Scan for the cell matching the given text and deliver its (x, y) coordinate at center. 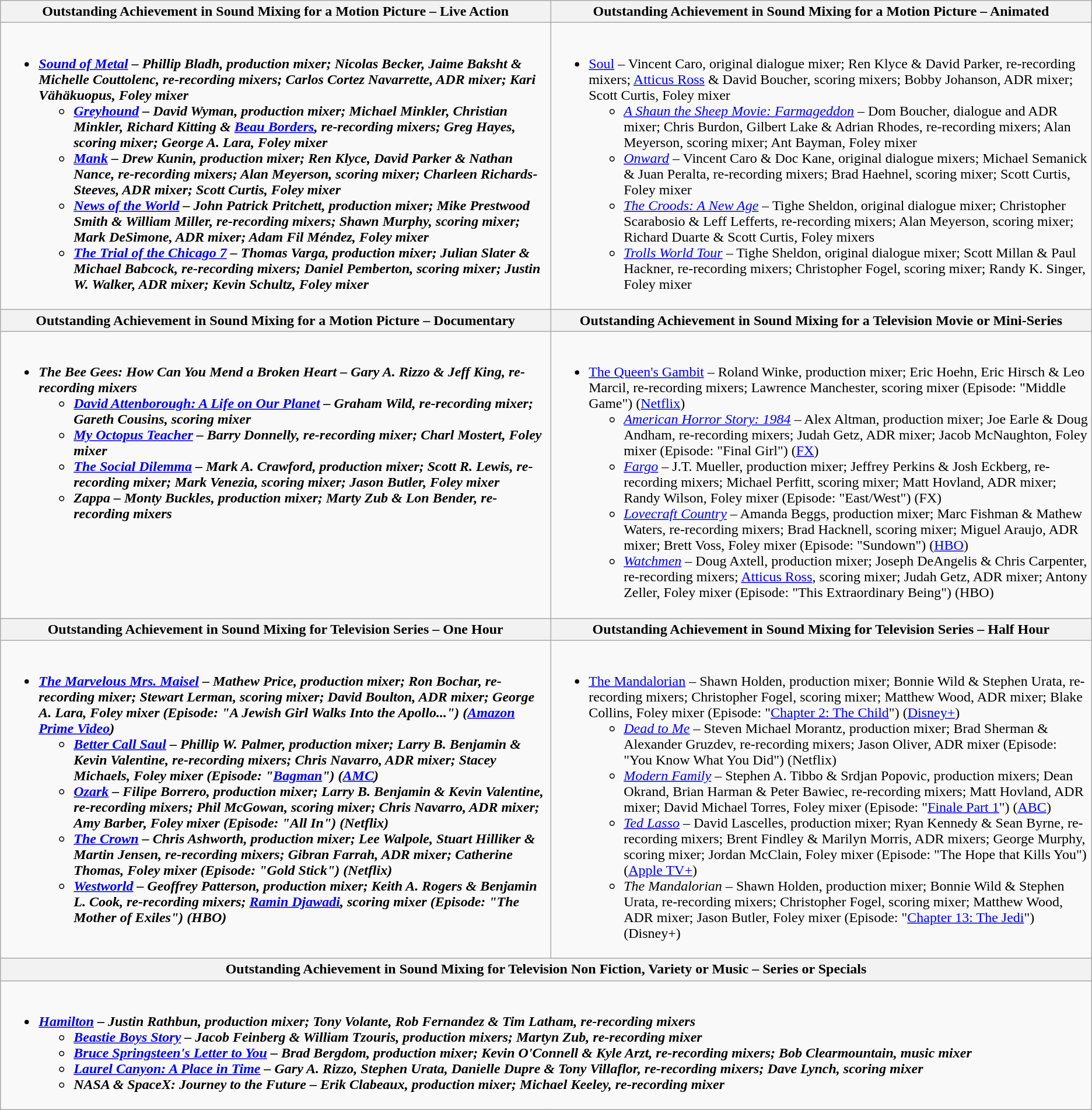
Outstanding Achievement in Sound Mixing for a Motion Picture – Live Action (275, 12)
Outstanding Achievement in Sound Mixing for a Motion Picture – Animated (821, 12)
Outstanding Achievement in Sound Mixing for Television Series – One Hour (275, 629)
Outstanding Achievement in Sound Mixing for a Television Movie or Mini-Series (821, 320)
Outstanding Achievement in Sound Mixing for Television Series – Half Hour (821, 629)
Outstanding Achievement in Sound Mixing for Television Non Fiction, Variety or Music – Series or Specials (546, 969)
Outstanding Achievement in Sound Mixing for a Motion Picture – Documentary (275, 320)
